Output the (x, y) coordinate of the center of the cell containing the given text.  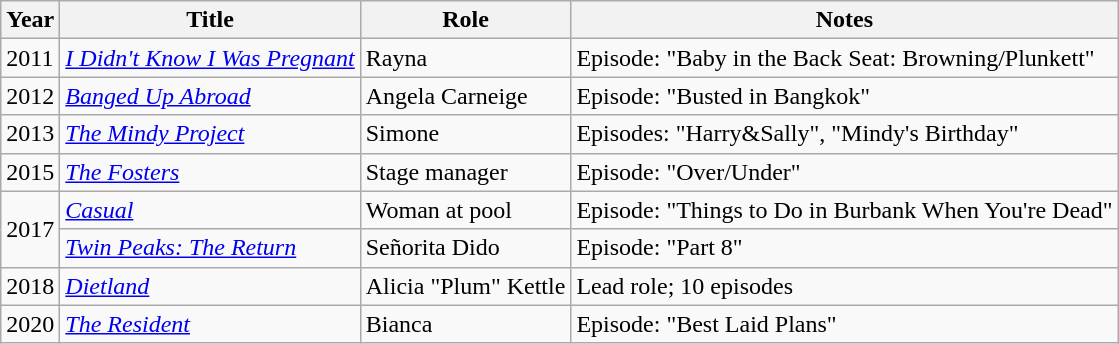
2015 (30, 172)
The Resident (210, 324)
Angela Carneige (466, 96)
Title (210, 20)
2012 (30, 96)
2013 (30, 134)
Dietland (210, 286)
Twin Peaks: The Return (210, 248)
Episode: "Baby in the Back Seat: Browning/Plunkett" (844, 58)
Episodes: "Harry&Sally", "Mindy's Birthday" (844, 134)
Episode: "Over/Under" (844, 172)
I Didn't Know I Was Pregnant (210, 58)
Lead role; 10 episodes (844, 286)
Woman at pool (466, 210)
Simone (466, 134)
Year (30, 20)
Notes (844, 20)
2018 (30, 286)
Bianca (466, 324)
Role (466, 20)
The Fosters (210, 172)
Episode: "Things to Do in Burbank When You're Dead" (844, 210)
Alicia "Plum" Kettle (466, 286)
Episode: "Busted in Bangkok" (844, 96)
Rayna (466, 58)
2020 (30, 324)
2011 (30, 58)
The Mindy Project (210, 134)
2017 (30, 229)
Señorita Dido (466, 248)
Stage manager (466, 172)
Casual (210, 210)
Episode: "Part 8" (844, 248)
Banged Up Abroad (210, 96)
Episode: "Best Laid Plans" (844, 324)
